Provide the [x, y] coordinate of the cell's center where the given text is located.  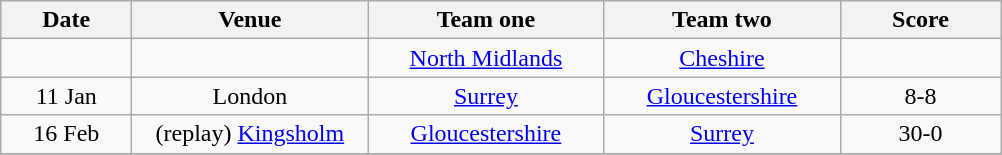
11 Jan [66, 96]
Score [920, 20]
Team one [486, 20]
(replay) Kingsholm [250, 134]
Venue [250, 20]
30-0 [920, 134]
London [250, 96]
North Midlands [486, 58]
8-8 [920, 96]
Cheshire [722, 58]
Team two [722, 20]
Date [66, 20]
16 Feb [66, 134]
